Identify which cell holds the provided text, then report its [x, y] central coordinate. 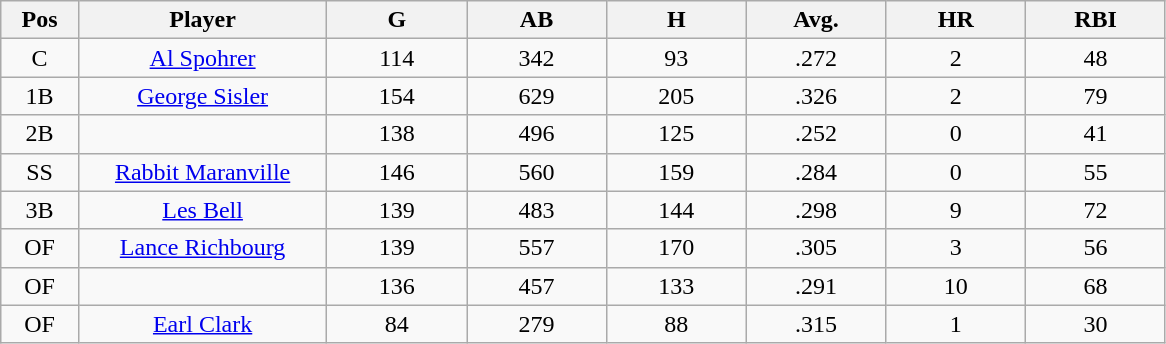
HR [956, 20]
.298 [816, 210]
1 [956, 324]
41 [1096, 134]
Rabbit Maranville [202, 172]
457 [537, 286]
10 [956, 286]
Pos [40, 20]
.272 [816, 58]
.326 [816, 96]
159 [676, 172]
342 [537, 58]
79 [1096, 96]
9 [956, 210]
RBI [1096, 20]
AB [537, 20]
205 [676, 96]
3B [40, 210]
SS [40, 172]
2B [40, 134]
George Sisler [202, 96]
H [676, 20]
557 [537, 248]
133 [676, 286]
72 [1096, 210]
.315 [816, 324]
144 [676, 210]
125 [676, 134]
Avg. [816, 20]
48 [1096, 58]
.291 [816, 286]
496 [537, 134]
Earl Clark [202, 324]
154 [397, 96]
84 [397, 324]
.284 [816, 172]
560 [537, 172]
483 [537, 210]
629 [537, 96]
Player [202, 20]
56 [1096, 248]
136 [397, 286]
138 [397, 134]
Les Bell [202, 210]
G [397, 20]
Al Spohrer [202, 58]
1B [40, 96]
170 [676, 248]
C [40, 58]
68 [1096, 286]
114 [397, 58]
88 [676, 324]
3 [956, 248]
30 [1096, 324]
93 [676, 58]
.252 [816, 134]
.305 [816, 248]
55 [1096, 172]
Lance Richbourg [202, 248]
279 [537, 324]
146 [397, 172]
